Output the (x, y) coordinate of the center of the cell containing the given text.  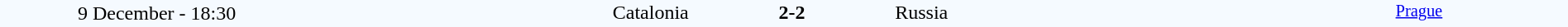
9 December - 18:30 (157, 13)
Prague (1419, 13)
Catalonia (501, 12)
Russia (1082, 12)
2-2 (791, 12)
